From the cell containing the given text, extract its center point as (X, Y) coordinate. 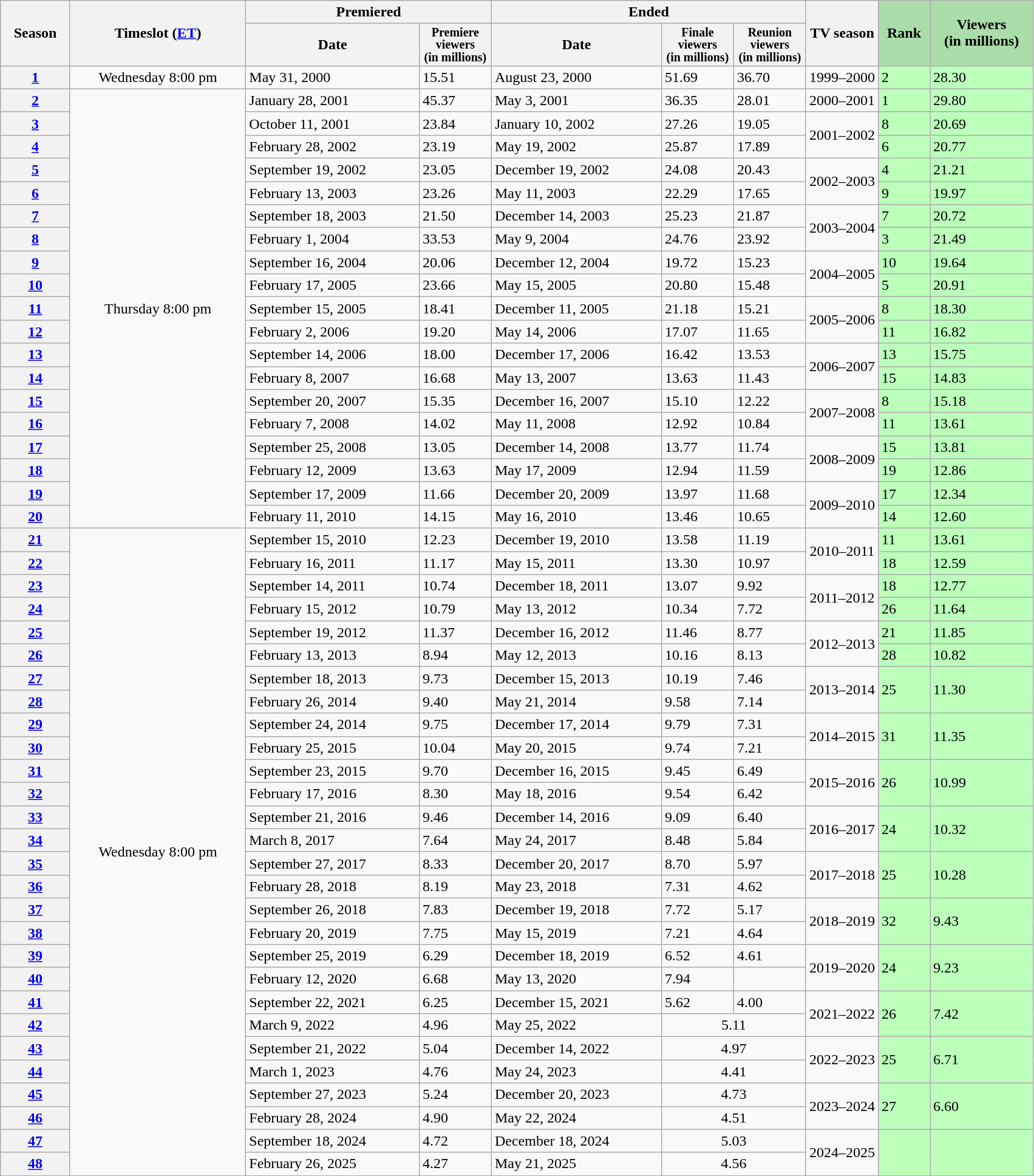
8.30 (455, 794)
36 (35, 886)
11.30 (982, 690)
December 20, 2017 (576, 863)
17.89 (770, 146)
September 21, 2016 (333, 817)
5.03 (733, 1141)
Viewers(in millions) (982, 33)
2005–2006 (842, 320)
2012–2013 (842, 644)
December 16, 2007 (576, 401)
8.70 (697, 863)
December 12, 2004 (576, 262)
2013–2014 (842, 690)
January 28, 2001 (333, 100)
February 2, 2006 (333, 332)
19.72 (697, 262)
December 17, 2014 (576, 725)
25.87 (697, 146)
37 (35, 910)
15.18 (982, 401)
5.11 (733, 1025)
February 12, 2020 (333, 979)
5.24 (455, 1095)
20.43 (770, 170)
15.48 (770, 285)
21.18 (697, 309)
9.54 (697, 794)
12.59 (982, 563)
10.97 (770, 563)
10.65 (770, 516)
10.34 (697, 609)
7.94 (697, 979)
13.58 (697, 540)
September 21, 2022 (333, 1048)
September 18, 2003 (333, 216)
29 (35, 725)
February 17, 2016 (333, 794)
2021–2022 (842, 1014)
15.35 (455, 401)
December 20, 2023 (576, 1095)
12.23 (455, 540)
17.07 (697, 332)
May 11, 2008 (576, 424)
December 16, 2015 (576, 771)
10.04 (455, 748)
September 18, 2013 (333, 679)
February 8, 2007 (333, 378)
March 9, 2022 (333, 1025)
23.26 (455, 193)
15.51 (455, 77)
2003–2004 (842, 228)
39 (35, 956)
10.82 (982, 655)
19.97 (982, 193)
9.45 (697, 771)
20.91 (982, 285)
6.40 (770, 817)
10.99 (982, 782)
34 (35, 840)
8.48 (697, 840)
12 (35, 332)
2017–2018 (842, 875)
February 17, 2005 (333, 285)
15.21 (770, 309)
6.42 (770, 794)
12.92 (697, 424)
September 19, 2002 (333, 170)
September 26, 2018 (333, 910)
September 14, 2006 (333, 355)
8.94 (455, 655)
2008–2009 (842, 459)
December 18, 2011 (576, 586)
11.46 (697, 632)
16.68 (455, 378)
Ended (648, 12)
12.86 (982, 470)
February 28, 2024 (333, 1118)
March 1, 2023 (333, 1072)
10.19 (697, 679)
12.60 (982, 516)
11.17 (455, 563)
February 11, 2010 (333, 516)
9.40 (455, 702)
2015–2016 (842, 782)
May 14, 2006 (576, 332)
September 27, 2023 (333, 1095)
February 20, 2019 (333, 933)
February 13, 2003 (333, 193)
13.97 (697, 493)
23.66 (455, 285)
Timeslot (ET) (158, 33)
5.62 (697, 1002)
4.76 (455, 1072)
41 (35, 1002)
48 (35, 1164)
43 (35, 1048)
7.75 (455, 933)
2009–2010 (842, 505)
December 17, 2006 (576, 355)
January 10, 2002 (576, 123)
May 13, 2007 (576, 378)
36.70 (770, 77)
May 16, 2010 (576, 516)
February 28, 2018 (333, 886)
9.73 (455, 679)
May 25, 2022 (576, 1025)
May 31, 2000 (333, 77)
21.49 (982, 239)
December 20, 2009 (576, 493)
September 24, 2014 (333, 725)
10.84 (770, 424)
9.75 (455, 725)
11.19 (770, 540)
May 15, 2011 (576, 563)
29.80 (982, 100)
2004–2005 (842, 274)
December 15, 2013 (576, 679)
September 27, 2017 (333, 863)
13.07 (697, 586)
4.00 (770, 1002)
1999–2000 (842, 77)
8.77 (770, 632)
5.04 (455, 1048)
6.52 (697, 956)
20.06 (455, 262)
38 (35, 933)
10.79 (455, 609)
21.50 (455, 216)
9.79 (697, 725)
February 25, 2015 (333, 748)
4.96 (455, 1025)
24.76 (697, 239)
9.58 (697, 702)
May 24, 2017 (576, 840)
5.84 (770, 840)
28.30 (982, 77)
December 14, 2022 (576, 1048)
2000–2001 (842, 100)
6.68 (455, 979)
4.62 (770, 886)
23.05 (455, 170)
42 (35, 1025)
28.01 (770, 100)
23 (35, 586)
2007–2008 (842, 412)
40 (35, 979)
35 (35, 863)
11.43 (770, 378)
February 7, 2008 (333, 424)
10.16 (697, 655)
12.94 (697, 470)
8.13 (770, 655)
December 18, 2024 (576, 1141)
7.83 (455, 910)
8.19 (455, 886)
51.69 (697, 77)
2010–2011 (842, 552)
2019–2020 (842, 968)
4.73 (733, 1095)
December 15, 2021 (576, 1002)
11.68 (770, 493)
11.65 (770, 332)
May 15, 2019 (576, 933)
11.35 (982, 736)
September 15, 2010 (333, 540)
45 (35, 1095)
Season (35, 33)
12.22 (770, 401)
7.64 (455, 840)
September 15, 2005 (333, 309)
May 13, 2012 (576, 609)
6.25 (455, 1002)
May 13, 2020 (576, 979)
23.19 (455, 146)
14.83 (982, 378)
11.74 (770, 447)
May 3, 2001 (576, 100)
May 21, 2014 (576, 702)
33.53 (455, 239)
20.69 (982, 123)
7.42 (982, 1014)
18.41 (455, 309)
September 19, 2012 (333, 632)
21.87 (770, 216)
9.92 (770, 586)
11.66 (455, 493)
14.02 (455, 424)
11.59 (770, 470)
11.37 (455, 632)
9.46 (455, 817)
September 18, 2024 (333, 1141)
February 13, 2013 (333, 655)
22.29 (697, 193)
2018–2019 (842, 921)
23.84 (455, 123)
45.37 (455, 100)
30 (35, 748)
2016–2017 (842, 829)
4.27 (455, 1164)
December 19, 2002 (576, 170)
December 19, 2010 (576, 540)
27.26 (697, 123)
18.00 (455, 355)
Finaleviewers(in millions) (697, 45)
8.33 (455, 863)
16.42 (697, 355)
2024–2025 (842, 1152)
5.17 (770, 910)
9.23 (982, 968)
December 19, 2018 (576, 910)
20 (35, 516)
24.08 (697, 170)
TV season (842, 33)
May 11, 2003 (576, 193)
17.65 (770, 193)
10.28 (982, 875)
February 26, 2025 (333, 1164)
May 22, 2024 (576, 1118)
March 8, 2017 (333, 840)
19.05 (770, 123)
11.64 (982, 609)
February 16, 2011 (333, 563)
13.30 (697, 563)
12.34 (982, 493)
2022–2023 (842, 1060)
15.23 (770, 262)
6.49 (770, 771)
May 21, 2025 (576, 1164)
4.51 (733, 1118)
46 (35, 1118)
13.81 (982, 447)
September 22, 2021 (333, 1002)
36.35 (697, 100)
13.46 (697, 516)
May 17, 2009 (576, 470)
13.05 (455, 447)
September 16, 2004 (333, 262)
19.20 (455, 332)
4.41 (733, 1072)
7.46 (770, 679)
9.43 (982, 921)
February 28, 2002 (333, 146)
May 24, 2023 (576, 1072)
6.71 (982, 1060)
May 12, 2013 (576, 655)
9.74 (697, 748)
Premiereviewers(in millions) (455, 45)
21.21 (982, 170)
December 16, 2012 (576, 632)
Thursday 8:00 pm (158, 309)
December 18, 2019 (576, 956)
2001–2002 (842, 135)
December 14, 2016 (576, 817)
December 14, 2003 (576, 216)
4.72 (455, 1141)
15.75 (982, 355)
11.85 (982, 632)
5.97 (770, 863)
9.09 (697, 817)
Reunionviewers(in millions) (770, 45)
18.30 (982, 309)
16 (35, 424)
10.74 (455, 586)
20.77 (982, 146)
33 (35, 817)
February 1, 2004 (333, 239)
September 23, 2015 (333, 771)
2023–2024 (842, 1106)
May 23, 2018 (576, 886)
May 19, 2002 (576, 146)
4.97 (733, 1048)
September 25, 2008 (333, 447)
4.64 (770, 933)
4.56 (733, 1164)
25.23 (697, 216)
14.15 (455, 516)
15.10 (697, 401)
September 17, 2009 (333, 493)
May 9, 2004 (576, 239)
September 20, 2007 (333, 401)
2011–2012 (842, 598)
February 12, 2009 (333, 470)
May 18, 2016 (576, 794)
9.70 (455, 771)
September 25, 2019 (333, 956)
February 15, 2012 (333, 609)
December 14, 2008 (576, 447)
6.29 (455, 956)
7.14 (770, 702)
19.64 (982, 262)
44 (35, 1072)
12.77 (982, 586)
20.72 (982, 216)
May 20, 2015 (576, 748)
February 26, 2014 (333, 702)
December 11, 2005 (576, 309)
16.82 (982, 332)
September 14, 2011 (333, 586)
2002–2003 (842, 182)
Rank (905, 33)
May 15, 2005 (576, 285)
August 23, 2000 (576, 77)
10.32 (982, 829)
47 (35, 1141)
23.92 (770, 239)
6.60 (982, 1106)
Premiered (369, 12)
2006–2007 (842, 366)
13.77 (697, 447)
13.53 (770, 355)
2014–2015 (842, 736)
22 (35, 563)
20.80 (697, 285)
October 11, 2001 (333, 123)
4.61 (770, 956)
4.90 (455, 1118)
